Return [x, y] of the center of cell containing provided text 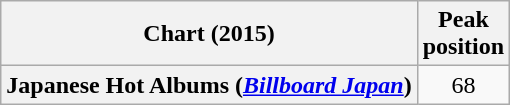
Peakposition [463, 34]
Japanese Hot Albums (Billboard Japan) [209, 85]
68 [463, 85]
Chart (2015) [209, 34]
